Scan for the cell matching the given text and deliver its (x, y) coordinate at center. 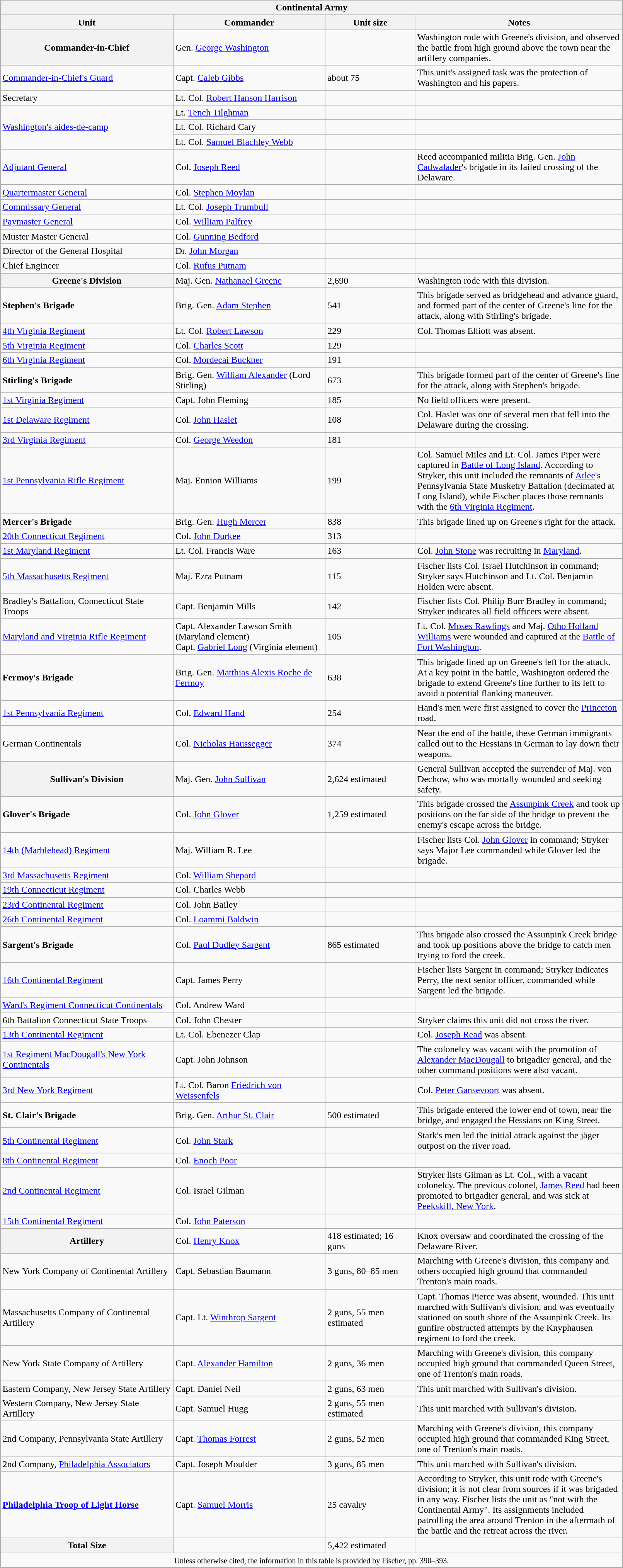
191 (370, 360)
Commander-in-Chief (87, 48)
2nd Company, Philadelphia Associators (87, 1464)
Glover's Brigade (87, 815)
1,259 estimated (370, 815)
New York State Company of Artillery (87, 1363)
129 (370, 345)
25 cavalry (370, 1505)
541 (370, 306)
Eastern Company, New Jersey State Artillery (87, 1388)
142 (370, 607)
Brig. Gen. Adam Stephen (249, 306)
This unit's assigned task was the protection of Washington and his papers. (519, 78)
14th (Marblehead) Regiment (87, 850)
Brig. Gen. Arthur St. Clair (249, 1115)
Capt. Joseph Moulder (249, 1464)
Adjutant General (87, 167)
Col. Joseph Read was absent. (519, 1035)
Col. Joseph Reed (249, 167)
Capt. Benjamin Mills (249, 607)
15th Continental Regiment (87, 1221)
Dr. John Morgan (249, 251)
Hand's men were first assigned to cover the Princeton road. (519, 713)
3 guns, 85 men (370, 1464)
Capt. Daniel Neil (249, 1388)
115 (370, 576)
Secretary (87, 98)
Capt. Lt. Winthrop Sargent (249, 1317)
Capt. James Perry (249, 980)
Greene's Division (87, 281)
Maj. Gen. Nathanael Greene (249, 281)
1st Maryland Regiment (87, 551)
19th Connecticut Regiment (87, 890)
Stryker claims this unit did not cross the river. (519, 1020)
2nd Company, Pennsylvania State Artillery (87, 1439)
Capt. John Fleming (249, 400)
German Continentals (87, 743)
13th Continental Regiment (87, 1035)
673 (370, 380)
Fermoy's Brigade (87, 678)
2nd Continental Regiment (87, 1191)
Brig. Gen. Matthias Alexis Roche de Fermoy (249, 678)
Unit (87, 22)
Col. Charles Scott (249, 345)
Maj. William R. Lee (249, 850)
Col. Paul Dudley Sargent (249, 944)
5,422 estimated (370, 1546)
Col. Edward Hand (249, 713)
8th Continental Regiment (87, 1160)
This brigade also crossed the Assunpink Creek bridge and took up positions above the bridge to catch men trying to ford the creek. (519, 944)
418 estimated; 16 guns (370, 1241)
Col. William Shepard (249, 875)
Lt. Col. Ebenezer Clap (249, 1035)
Western Company, New Jersey State Artillery (87, 1408)
1st Pennsylvania Rifle Regiment (87, 481)
Col. John Chester (249, 1020)
Capt. Samuel Hugg (249, 1408)
Fischer lists Col. John Glover in command; Stryker says Major Lee commanded while Glover led the brigade. (519, 850)
Reed accompanied militia Brig. Gen. John Cadwalader's brigade in its failed crossing of the Delaware. (519, 167)
500 estimated (370, 1115)
Capt. Thomas Forrest (249, 1439)
Lt. Col. Robert Hanson Harrison (249, 98)
The colonelcy was vacant with the promotion of Alexander MacDougall to brigadier general, and the other command positions were also vacant. (519, 1060)
638 (370, 678)
Chief Engineer (87, 266)
Col. John Bailey (249, 905)
1st Delaware Regiment (87, 420)
1st Pennsylvania Regiment (87, 713)
199 (370, 481)
Maj. Ennion Williams (249, 481)
Col. Thomas Elliott was absent. (519, 331)
23rd Continental Regiment (87, 905)
Col. Mordecai Buckner (249, 360)
Massachusetts Company of Continental Artillery (87, 1317)
Fischer lists Sargent in command; Stryker indicates Perry, the next senior officer, commanded while Sargent led the brigade. (519, 980)
26th Continental Regiment (87, 919)
Washington rode with Greene's division, and observed the battle from high ground above the town near the artillery companies. (519, 48)
Capt. John Johnson (249, 1060)
This brigade formed part of the center of Greene's line for the attack, along with Stephen's brigade. (519, 380)
Capt. Sebastian Baumann (249, 1271)
Stephen's Brigade (87, 306)
Muster Master General (87, 236)
Col. Israel Gilman (249, 1191)
Marching with Greene's division, this company and others occupied high ground that commanded Trenton's main roads. (519, 1271)
Col. Enoch Poor (249, 1160)
Col. Nicholas Haussegger (249, 743)
Commissary General (87, 207)
105 (370, 637)
Fischer lists Col. Israel Hutchinson in command; Stryker says Hutchinson and Lt. Col. Benjamin Holden were absent. (519, 576)
Col. John Glover (249, 815)
Stirling's Brigade (87, 380)
This brigade lined up on Greene's right for the attack. (519, 521)
6th Virginia Regiment (87, 360)
3rd Massachusetts Regiment (87, 875)
163 (370, 551)
New York Company of Continental Artillery (87, 1271)
Col. Henry Knox (249, 1241)
2 guns, 52 men (370, 1439)
Lt. Col. Moses Rawlings and Maj. Otho Holland Williams were wounded and captured at the Battle of Fort Washington. (519, 637)
Marching with Greene's division, this company occupied high ground that commanded King Street, one of Trenton's main roads. (519, 1439)
838 (370, 521)
Sargent's Brigade (87, 944)
Brig. Gen. Hugh Mercer (249, 521)
General Sullivan accepted the surrender of Maj. von Dechow, who was mortally wounded and seeking safety. (519, 779)
St. Clair's Brigade (87, 1115)
181 (370, 440)
Col. John Haslet (249, 420)
This brigade crossed the Assunpink Creek and took up positions on the far side of the bridge to prevent the enemy's escape across the bridge. (519, 815)
2,690 (370, 281)
Knox oversaw and coordinated the crossing of the Delaware River. (519, 1241)
Ward's Regiment Connecticut Continentals (87, 1005)
Lt. Col. Francis Ware (249, 551)
Continental Army (311, 8)
Col. Peter Gansevoort was absent. (519, 1090)
3rd New York Regiment (87, 1090)
Philadelphia Troop of Light Horse (87, 1505)
5th Continental Regiment (87, 1141)
3rd Virginia Regiment (87, 440)
Fischer lists Col. Philip Burr Bradley in command; Stryker indicates all field officers were absent. (519, 607)
313 (370, 536)
Gen. George Washington (249, 48)
Unit size (370, 22)
865 estimated (370, 944)
Brig. Gen. William Alexander (Lord Stirling) (249, 380)
Capt. Alexander Lawson Smith (Maryland element)Capt. Gabriel Long (Virginia element) (249, 637)
2 guns, 36 men (370, 1363)
6th Battalion Connecticut State Troops (87, 1020)
Maj. Gen. John Sullivan (249, 779)
Lt. Col. Baron Friedrich von Weissenfels (249, 1090)
3 guns, 80–85 men (370, 1271)
Quartermaster General (87, 192)
Near the end of the battle, these German immigrants called out to the Hessians in German to lay down their weapons. (519, 743)
Col. Rufus Putnam (249, 266)
Washington rode with this division. (519, 281)
Lt. Col. Samuel Blachley Webb (249, 142)
Washington's aides-de-camp (87, 127)
about 75 (370, 78)
Capt. Samuel Morris (249, 1505)
Col. John Durkee (249, 536)
Col. Charles Webb (249, 890)
Col. George Weedon (249, 440)
Col. Gunning Bedford (249, 236)
20th Connecticut Regiment (87, 536)
Lt. Col. Robert Lawson (249, 331)
Bradley's Battalion, Connecticut State Troops (87, 607)
Col. Haslet was one of several men that fell into the Delaware during the crossing. (519, 420)
Maj. Ezra Putnam (249, 576)
108 (370, 420)
Col. Loammi Baldwin (249, 919)
2,624 estimated (370, 779)
This brigade entered the lower end of town, near the bridge, and engaged the Hessians on King Street. (519, 1115)
374 (370, 743)
Notes (519, 22)
Marching with Greene's division, this company occupied high ground that commanded Queen Street, one of Trenton's main roads. (519, 1363)
Commander (249, 22)
16th Continental Regiment (87, 980)
1st Virginia Regiment (87, 400)
1st Regiment MacDougall's New York Continentals (87, 1060)
Capt. Alexander Hamilton (249, 1363)
Lt. Tench Tilghman (249, 112)
This brigade served as bridgehead and advance guard, and formed part of the center of Greene's line for the attack, along with Stirling's brigade. (519, 306)
Capt. Caleb Gibbs (249, 78)
Commander-in-Chief's Guard (87, 78)
Maryland and Virginia Rifle Regiment (87, 637)
Artillery (87, 1241)
Col. William Palfrey (249, 221)
Total Size (87, 1546)
229 (370, 331)
Lt. Col. Joseph Trumbull (249, 207)
Unless otherwise cited, the information in this table is provided by Fischer, pp. 390–393. (311, 1560)
2 guns, 63 men (370, 1388)
254 (370, 713)
Director of the General Hospital (87, 251)
Col. John Stone was recruiting in Maryland. (519, 551)
185 (370, 400)
Paymaster General (87, 221)
5th Virginia Regiment (87, 345)
Col. John Stark (249, 1141)
Stark's men led the initial attack against the jäger outpost on the river road. (519, 1141)
No field officers were present. (519, 400)
Lt. Col. Richard Cary (249, 127)
5th Massachusetts Regiment (87, 576)
Sullivan's Division (87, 779)
Col. Andrew Ward (249, 1005)
Mercer's Brigade (87, 521)
Col. Stephen Moylan (249, 192)
4th Virginia Regiment (87, 331)
Col. John Paterson (249, 1221)
